Find where the given text appears and provide that cell's center as (X, Y) coordinate. 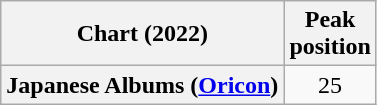
Japanese Albums (Oricon) (142, 85)
25 (330, 85)
Chart (2022) (142, 34)
Peakposition (330, 34)
